Extract the (X, Y) coordinate from the center of the cell holding the provided text.  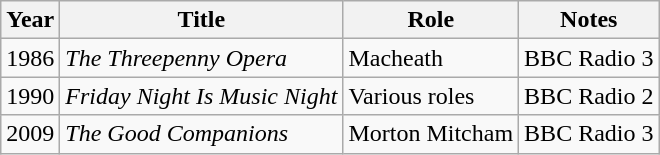
1990 (30, 96)
The Good Companions (202, 134)
2009 (30, 134)
Morton Mitcham (431, 134)
Various roles (431, 96)
BBC Radio 2 (589, 96)
1986 (30, 58)
The Threepenny Opera (202, 58)
Friday Night Is Music Night (202, 96)
Notes (589, 20)
Role (431, 20)
Title (202, 20)
Macheath (431, 58)
Year (30, 20)
